Scan for the cell matching the given text and deliver its (x, y) coordinate at center. 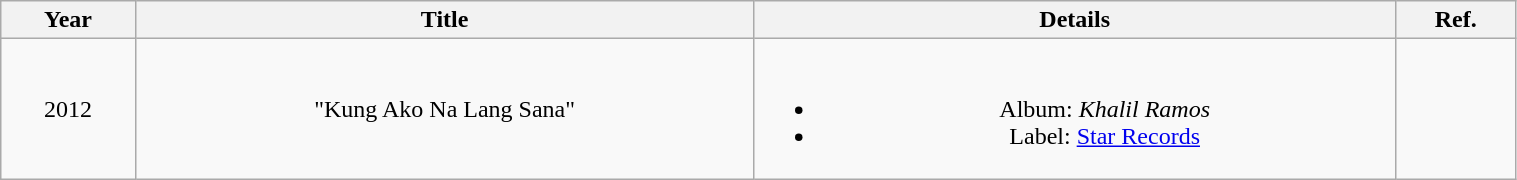
Title (444, 20)
2012 (68, 109)
Year (68, 20)
"Kung Ako Na Lang Sana" (444, 109)
Details (1074, 20)
Ref. (1456, 20)
Album: Khalil RamosLabel: Star Records (1074, 109)
